Provide the (X, Y) coordinate of the cell's center where the given text is located.  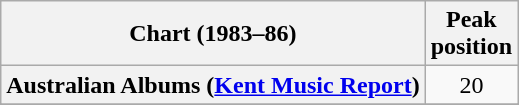
20 (471, 85)
Chart (1983–86) (213, 34)
Peakposition (471, 34)
Australian Albums (Kent Music Report) (213, 85)
